Provide the [X, Y] coordinate of the cell's center where the given text is located.  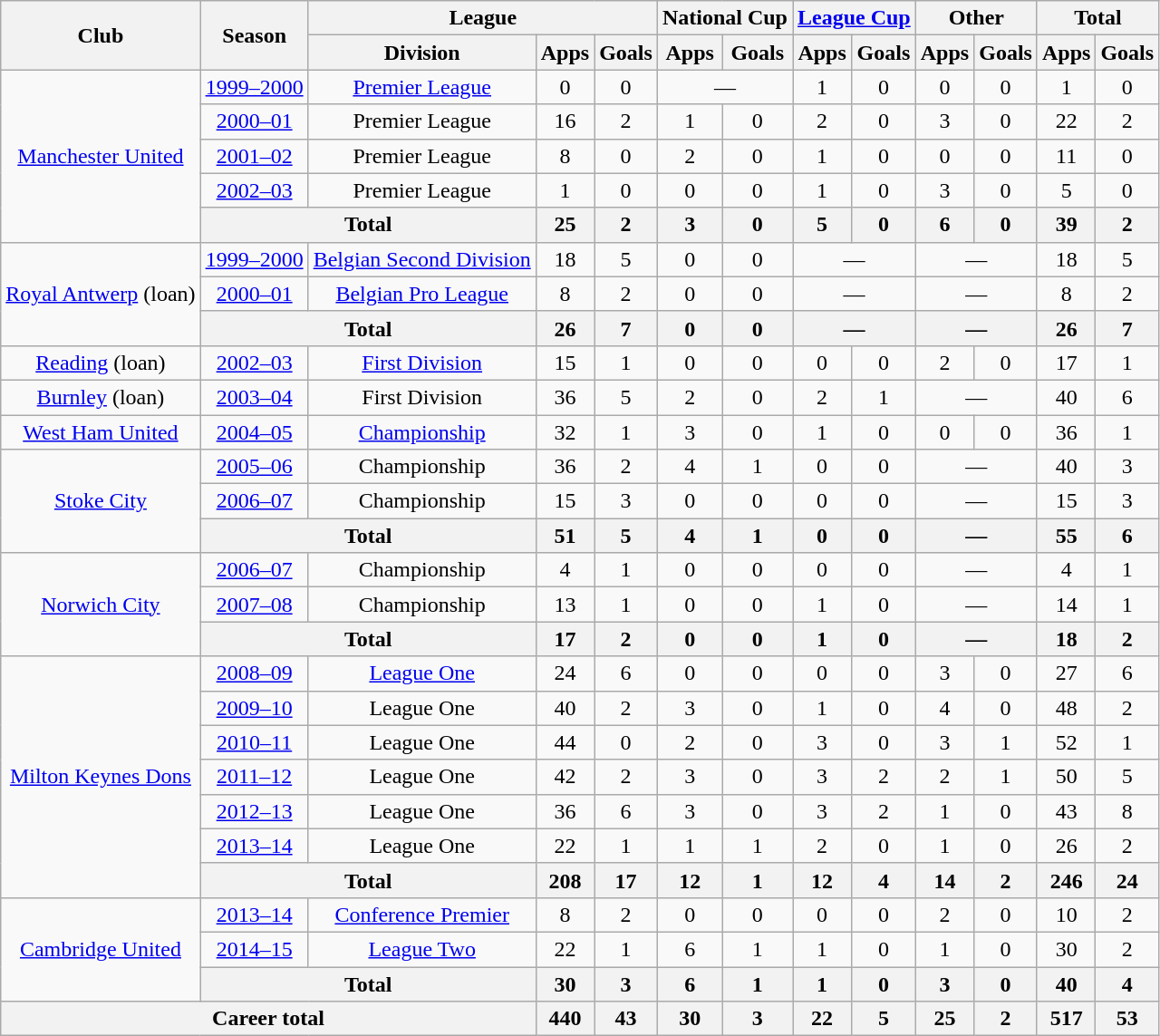
Cambridge United [101, 949]
2009–10 [254, 708]
2011–12 [254, 777]
13 [565, 605]
Milton Keynes Dons [101, 777]
51 [565, 536]
11 [1066, 156]
Club [101, 35]
517 [1066, 1019]
2008–09 [254, 673]
Season [254, 35]
2004–05 [254, 432]
2001–02 [254, 156]
League Cup [854, 18]
10 [1066, 915]
Reading (loan) [101, 363]
53 [1127, 1019]
2007–08 [254, 605]
2010–11 [254, 742]
246 [1066, 880]
League Two [422, 949]
27 [1066, 673]
Burnley (loan) [101, 397]
Belgian Pro League [422, 294]
32 [565, 432]
52 [1066, 742]
50 [1066, 777]
Career total [268, 1019]
Conference Premier [422, 915]
44 [565, 742]
West Ham United [101, 432]
Norwich City [101, 605]
Division [422, 53]
Other [976, 18]
42 [565, 777]
55 [1066, 536]
208 [565, 880]
2012–13 [254, 811]
2014–15 [254, 949]
League [482, 18]
16 [565, 121]
2003–04 [254, 397]
2005–06 [254, 467]
48 [1066, 708]
Manchester United [101, 156]
Belgian Second Division [422, 259]
Stoke City [101, 501]
Royal Antwerp (loan) [101, 294]
National Cup [725, 18]
39 [1066, 225]
440 [565, 1019]
